Output the (X, Y) coordinate of the center of the cell containing the given text.  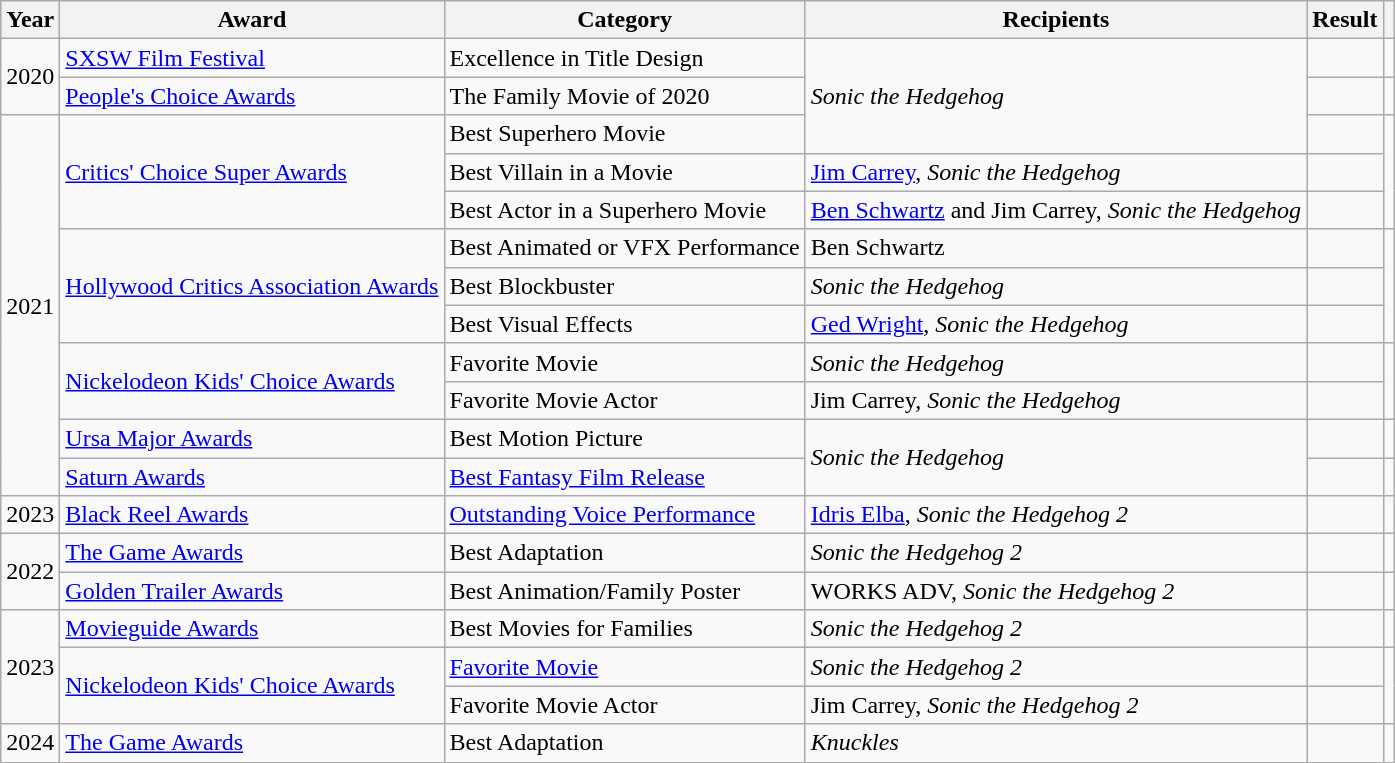
Best Animation/Family Poster (624, 591)
Movieguide Awards (252, 629)
Year (30, 20)
Category (624, 20)
The Family Movie of 2020 (624, 96)
Best Actor in a Superhero Movie (624, 210)
Ben Schwartz and Jim Carrey, Sonic the Hedgehog (1056, 210)
Best Blockbuster (624, 286)
2021 (30, 306)
Idris Elba, Sonic the Hedgehog 2 (1056, 515)
Critics' Choice Super Awards (252, 172)
Jim Carrey, Sonic the Hedgehog 2 (1056, 705)
2024 (30, 743)
Excellence in Title Design (624, 58)
WORKS ADV, Sonic the Hedgehog 2 (1056, 591)
2020 (30, 77)
Best Fantasy Film Release (624, 477)
Result (1345, 20)
Best Villain in a Movie (624, 172)
People's Choice Awards (252, 96)
2022 (30, 572)
Best Superhero Movie (624, 134)
Best Motion Picture (624, 438)
Golden Trailer Awards (252, 591)
Hollywood Critics Association Awards (252, 286)
Outstanding Voice Performance (624, 515)
Knuckles (1056, 743)
Black Reel Awards (252, 515)
Ben Schwartz (1056, 248)
Saturn Awards (252, 477)
Award (252, 20)
Best Movies for Families (624, 629)
Recipients (1056, 20)
SXSW Film Festival (252, 58)
Best Visual Effects (624, 324)
Ged Wright, Sonic the Hedgehog (1056, 324)
Best Animated or VFX Performance (624, 248)
Ursa Major Awards (252, 438)
